Find where the given text appears and provide that cell's center as (X, Y) coordinate. 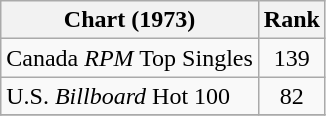
Rank (292, 20)
139 (292, 58)
U.S. Billboard Hot 100 (130, 96)
Canada RPM Top Singles (130, 58)
Chart (1973) (130, 20)
82 (292, 96)
